Scan for the cell matching the given text and deliver its (x, y) coordinate at center. 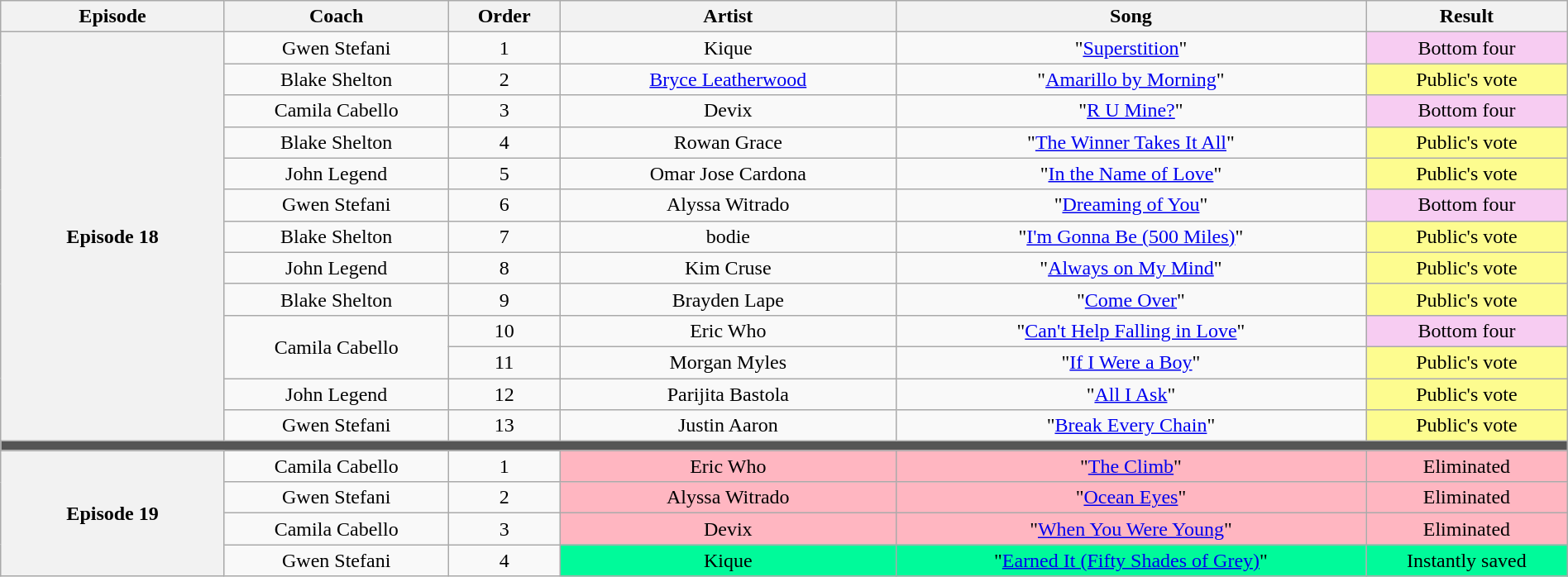
Justin Aaron (728, 426)
"Always on My Mind" (1131, 268)
Bryce Leatherwood (728, 79)
Kim Cruse (728, 268)
"Earned It (Fifty Shades of Grey)" (1131, 560)
11 (504, 362)
"Amarillo by Morning" (1131, 79)
Instantly saved (1467, 560)
9 (504, 299)
Song (1131, 17)
"The Winner Takes It All" (1131, 142)
Coach (336, 17)
"When You Were Young" (1131, 529)
"Break Every Chain" (1131, 426)
Order (504, 17)
Episode 18 (112, 236)
5 (504, 174)
"In the Name of Love" (1131, 174)
"If I Were a Boy" (1131, 362)
"The Climb" (1131, 466)
Episode (112, 17)
"R U Mine?" (1131, 111)
Episode 19 (112, 513)
"Come Over" (1131, 299)
Morgan Myles (728, 362)
Brayden Lape (728, 299)
12 (504, 394)
Result (1467, 17)
8 (504, 268)
"I'm Gonna Be (500 Miles)" (1131, 236)
Artist (728, 17)
bodie (728, 236)
Parijita Bastola (728, 394)
"Ocean Eyes" (1131, 498)
13 (504, 426)
"Superstition" (1131, 48)
"Dreaming of You" (1131, 205)
7 (504, 236)
10 (504, 331)
Rowan Grace (728, 142)
6 (504, 205)
Omar Jose Cardona (728, 174)
"Can't Help Falling in Love" (1131, 331)
"All I Ask" (1131, 394)
